For the text-containing cell, return its midpoint in [x, y] coordinate format. 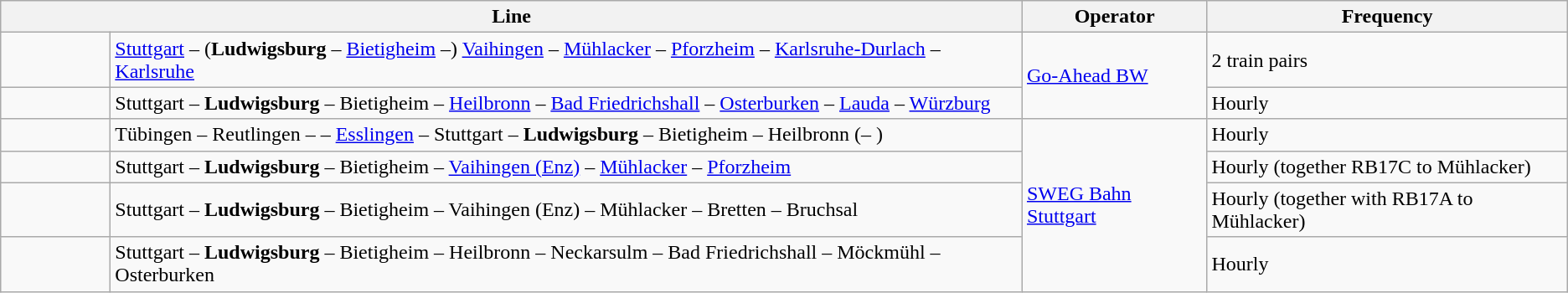
2 train pairs [1387, 60]
Stuttgart – Ludwigsburg – Bietigheim – Heilbronn – Neckarsulm – Bad Friedrichshall – Möckmühl – Osterburken [566, 265]
Stuttgart – Ludwigsburg – Bietigheim – Vaihingen (Enz) – Mühlacker – Bretten – Bruchsal [566, 209]
Hourly (together RB17C to Mühlacker) [1387, 167]
Line [512, 17]
Tübingen – Reutlingen – – Esslingen – Stuttgart – Ludwigsburg – Bietigheim – Heilbronn (– ) [566, 135]
Stuttgart – Ludwigsburg – Bietigheim – Heilbronn – Bad Friedrichshall – Osterburken – Lauda – Würzburg [566, 103]
Stuttgart – (Ludwigsburg – Bietigheim –) Vaihingen – Mühlacker – Pforzheim – Karlsruhe-Durlach – Karlsruhe [566, 60]
SWEG Bahn Stuttgart [1114, 205]
Frequency [1387, 17]
Operator [1114, 17]
Hourly (together with RB17A to Mühlacker) [1387, 209]
Stuttgart – Ludwigsburg – Bietigheim – Vaihingen (Enz) – Mühlacker – Pforzheim [566, 167]
Go-Ahead BW [1114, 75]
